Locate the cell with the specified text and output its (x, y) center coordinate. 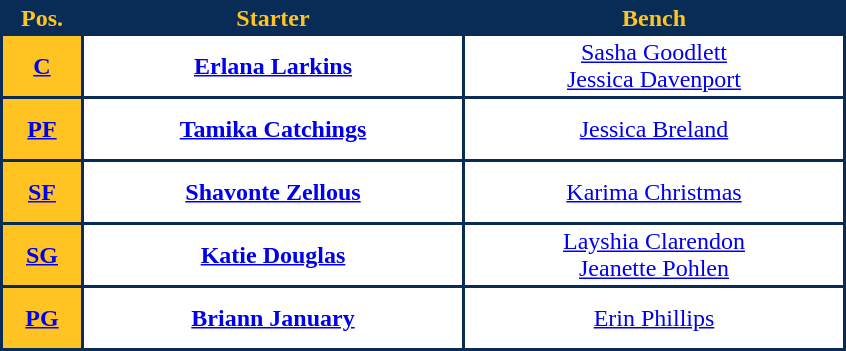
PF (42, 129)
Briann January (273, 318)
Katie Douglas (273, 255)
Pos. (42, 18)
Erin Phillips (654, 318)
PG (42, 318)
Erlana Larkins (273, 66)
Karima Christmas (654, 192)
C (42, 66)
SG (42, 255)
Layshia ClarendonJeanette Pohlen (654, 255)
Shavonte Zellous (273, 192)
Sasha GoodlettJessica Davenport (654, 66)
Bench (654, 18)
Jessica Breland (654, 129)
Starter (273, 18)
SF (42, 192)
Tamika Catchings (273, 129)
